Search for the cell housing the specified text and yield its (x, y) center coordinate. 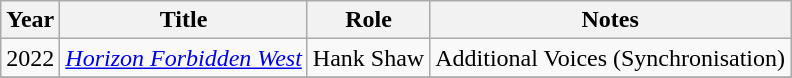
Horizon Forbidden West (184, 58)
Notes (610, 20)
Year (30, 20)
Additional Voices (Synchronisation) (610, 58)
2022 (30, 58)
Role (368, 20)
Hank Shaw (368, 58)
Title (184, 20)
